Provide the (X, Y) coordinate of the cell's center where the given text is located.  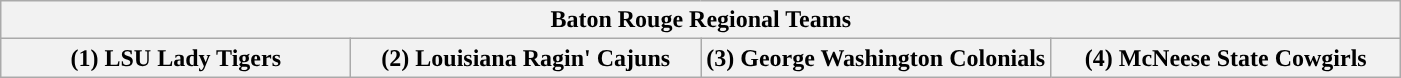
Baton Rouge Regional Teams (701, 20)
(2) Louisiana Ragin' Cajuns (526, 58)
(1) LSU Lady Tigers (176, 58)
(3) George Washington Colonials (876, 58)
(4) McNeese State Cowgirls (1226, 58)
